Determine the [x, y] coordinate at the center of the cell enclosing the given text.  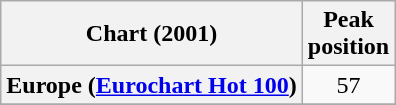
Europe (Eurochart Hot 100) [152, 85]
57 [348, 85]
Peakposition [348, 34]
Chart (2001) [152, 34]
